Capture the cell that displays the provided text and extract its (X, Y) central coordinate. 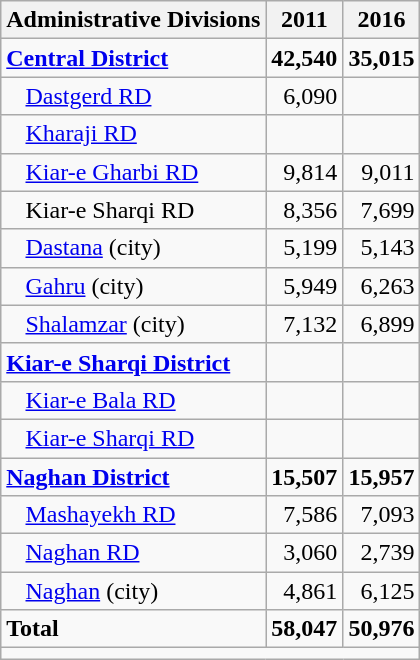
7,586 (304, 515)
Naghan RD (134, 553)
Dastana (city) (134, 248)
6,090 (304, 96)
Kiar-e Gharbi RD (134, 172)
Gahru (city) (134, 286)
9,814 (304, 172)
4,861 (304, 591)
3,060 (304, 553)
Central District (134, 58)
Naghan (city) (134, 591)
Shalamzar (city) (134, 324)
5,199 (304, 248)
8,356 (304, 210)
7,132 (304, 324)
5,143 (382, 248)
Kiar-e Sharqi District (134, 362)
Naghan District (134, 477)
2016 (382, 20)
6,899 (382, 324)
7,699 (382, 210)
Mashayekh RD (134, 515)
6,125 (382, 591)
5,949 (304, 286)
Kiar-e Bala RD (134, 400)
Total (134, 629)
15,957 (382, 477)
42,540 (304, 58)
35,015 (382, 58)
6,263 (382, 286)
50,976 (382, 629)
2,739 (382, 553)
Dastgerd RD (134, 96)
9,011 (382, 172)
Kharaji RD (134, 134)
Administrative Divisions (134, 20)
2011 (304, 20)
15,507 (304, 477)
58,047 (304, 629)
7,093 (382, 515)
